Extract the (X, Y) coordinate from the center of the cell holding the provided text.  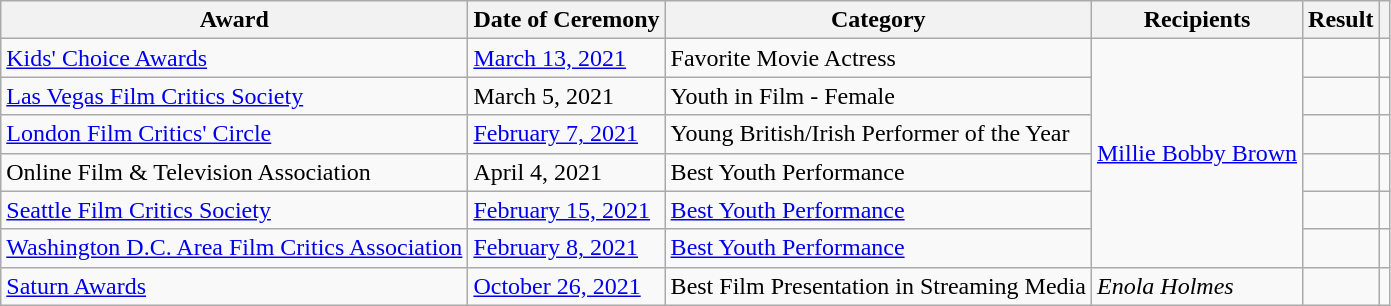
London Film Critics' Circle (234, 134)
October 26, 2021 (566, 286)
Favorite Movie Actress (878, 58)
February 8, 2021 (566, 248)
Enola Holmes (1196, 286)
Seattle Film Critics Society (234, 210)
Young British/Irish Performer of the Year (878, 134)
Kids' Choice Awards (234, 58)
February 15, 2021 (566, 210)
March 5, 2021 (566, 96)
Date of Ceremony (566, 20)
Youth in Film - Female (878, 96)
Category (878, 20)
Result (1341, 20)
Millie Bobby Brown (1196, 153)
Recipients (1196, 20)
February 7, 2021 (566, 134)
Award (234, 20)
Saturn Awards (234, 286)
Best Film Presentation in Streaming Media (878, 286)
Washington D.C. Area Film Critics Association (234, 248)
April 4, 2021 (566, 172)
Online Film & Television Association (234, 172)
Las Vegas Film Critics Society (234, 96)
March 13, 2021 (566, 58)
